Return the [x, y] coordinate for the center point of the cell that contains the specified text.  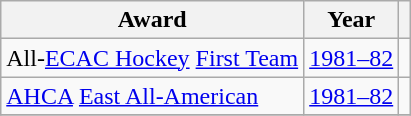
All-ECAC Hockey First Team [152, 58]
Year [352, 20]
Award [152, 20]
AHCA East All-American [152, 96]
